Scan for the cell matching the given text and deliver its [x, y] coordinate at center. 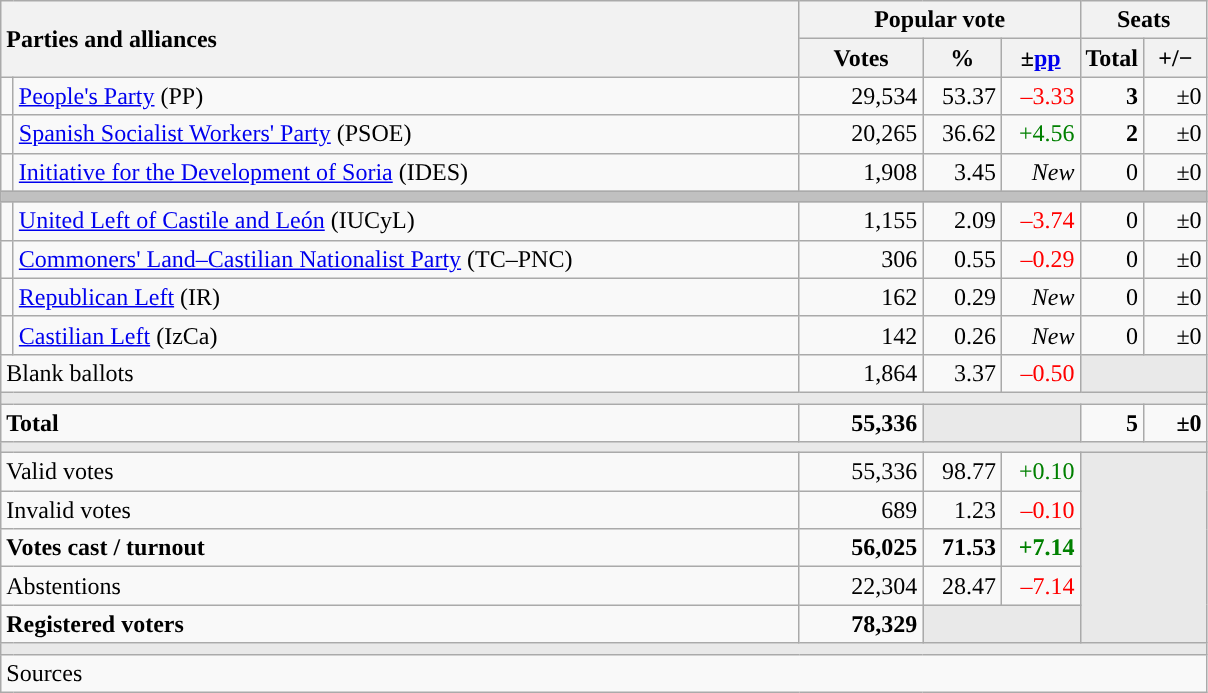
+4.56 [1040, 134]
Registered voters [400, 624]
1.23 [962, 510]
Seats [1144, 20]
29,534 [861, 96]
5 [1112, 423]
+/− [1176, 58]
–0.10 [1040, 510]
+0.10 [1040, 472]
1,908 [861, 172]
Abstentions [400, 586]
28.47 [962, 586]
71.53 [962, 548]
–3.74 [1040, 221]
Sources [604, 673]
+7.14 [1040, 548]
Votes [861, 58]
689 [861, 510]
People's Party (PP) [406, 96]
3.45 [962, 172]
Valid votes [400, 472]
0.55 [962, 259]
0.26 [962, 335]
±pp [1040, 58]
56,025 [861, 548]
36.62 [962, 134]
–0.29 [1040, 259]
1,864 [861, 373]
3 [1112, 96]
Castilian Left (IzCa) [406, 335]
Parties and alliances [400, 39]
% [962, 58]
–0.50 [1040, 373]
142 [861, 335]
Republican Left (IR) [406, 297]
Spanish Socialist Workers' Party (PSOE) [406, 134]
1,155 [861, 221]
53.37 [962, 96]
Votes cast / turnout [400, 548]
Blank ballots [400, 373]
20,265 [861, 134]
2.09 [962, 221]
3.37 [962, 373]
306 [861, 259]
–7.14 [1040, 586]
0.29 [962, 297]
Invalid votes [400, 510]
Popular vote [940, 20]
162 [861, 297]
Initiative for the Development of Soria (IDES) [406, 172]
United Left of Castile and León (IUCyL) [406, 221]
Commoners' Land–Castilian Nationalist Party (TC–PNC) [406, 259]
2 [1112, 134]
22,304 [861, 586]
78,329 [861, 624]
–3.33 [1040, 96]
98.77 [962, 472]
